Return (X, Y) of the center of cell containing provided text 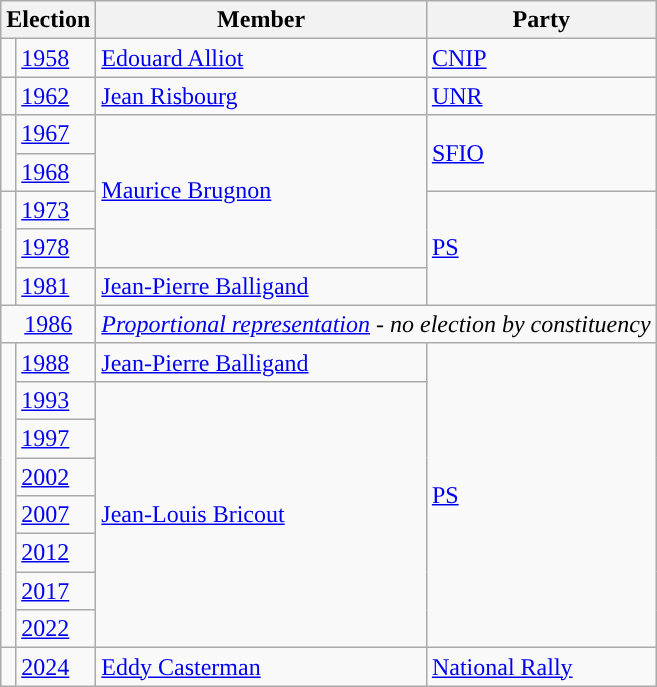
2002 (56, 477)
Jean Risbourg (262, 96)
SFIO (541, 153)
Proportional representation - no election by constituency (376, 324)
Maurice Brugnon (262, 191)
2007 (56, 515)
Jean-Louis Bricout (262, 514)
1968 (56, 172)
1997 (56, 438)
Party (541, 20)
2022 (56, 629)
1986 (48, 324)
1973 (56, 210)
CNIP (541, 58)
UNR (541, 96)
Election (48, 20)
National Rally (541, 667)
1967 (56, 134)
2012 (56, 553)
1962 (56, 96)
Edouard Alliot (262, 58)
1988 (56, 362)
1978 (56, 248)
1958 (56, 58)
1981 (56, 286)
2024 (56, 667)
Member (262, 20)
1993 (56, 400)
Eddy Casterman (262, 667)
2017 (56, 591)
